Identify which cell holds the provided text, then report its (x, y) central coordinate. 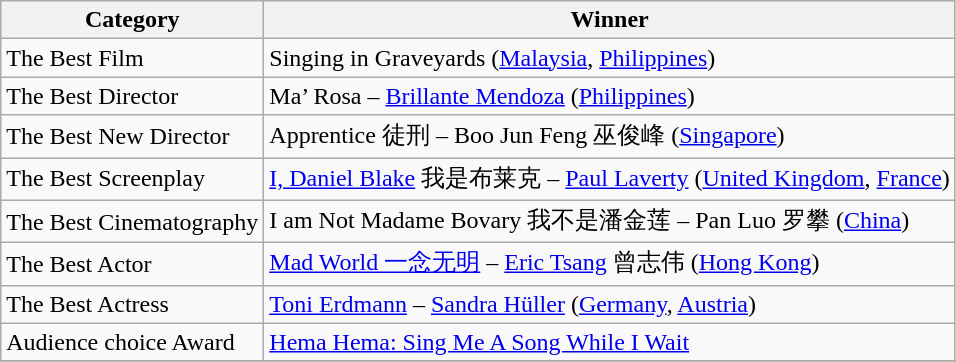
Apprentice 徒刑 – Boo Jun Feng 巫俊峰 (Singapore) (610, 136)
Mad World 一念无明 – Eric Tsang 曾志伟 (Hong Kong) (610, 264)
Hema Hema: Sing Me A Song While I Wait (610, 342)
Winner (610, 20)
The Best Film (132, 58)
The Best Cinematography (132, 222)
I, Daniel Blake 我是布莱克 – Paul Laverty (United Kingdom, France) (610, 180)
The Best Director (132, 96)
Audience choice Award (132, 342)
Category (132, 20)
Singing in Graveyards (Malaysia, Philippines) (610, 58)
The Best Screenplay (132, 180)
The Best Actor (132, 264)
The Best New Director (132, 136)
I am Not Madame Bovary 我不是潘金莲 – Pan Luo 罗攀 (China) (610, 222)
The Best Actress (132, 304)
Toni Erdmann – Sandra Hüller (Germany, Austria) (610, 304)
Ma’ Rosa – Brillante Mendoza (Philippines) (610, 96)
